Capture the cell that displays the provided text and extract its (x, y) central coordinate. 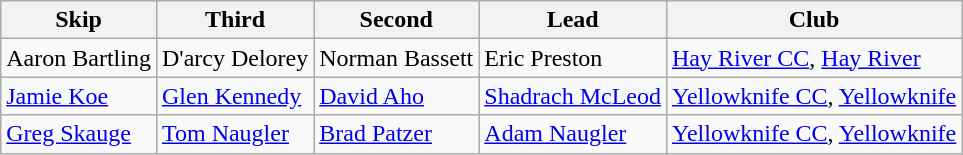
Norman Bassett (396, 58)
Glen Kennedy (234, 96)
Hay River CC, Hay River (814, 58)
Brad Patzer (396, 134)
Lead (573, 20)
Aaron Bartling (79, 58)
Greg Skauge (79, 134)
Club (814, 20)
David Aho (396, 96)
Third (234, 20)
Second (396, 20)
Adam Naugler (573, 134)
D'arcy Delorey (234, 58)
Shadrach McLeod (573, 96)
Skip (79, 20)
Eric Preston (573, 58)
Jamie Koe (79, 96)
Tom Naugler (234, 134)
